Pinpoint the cell where the given text exists, returning its [X, Y] midpoint coordinate. 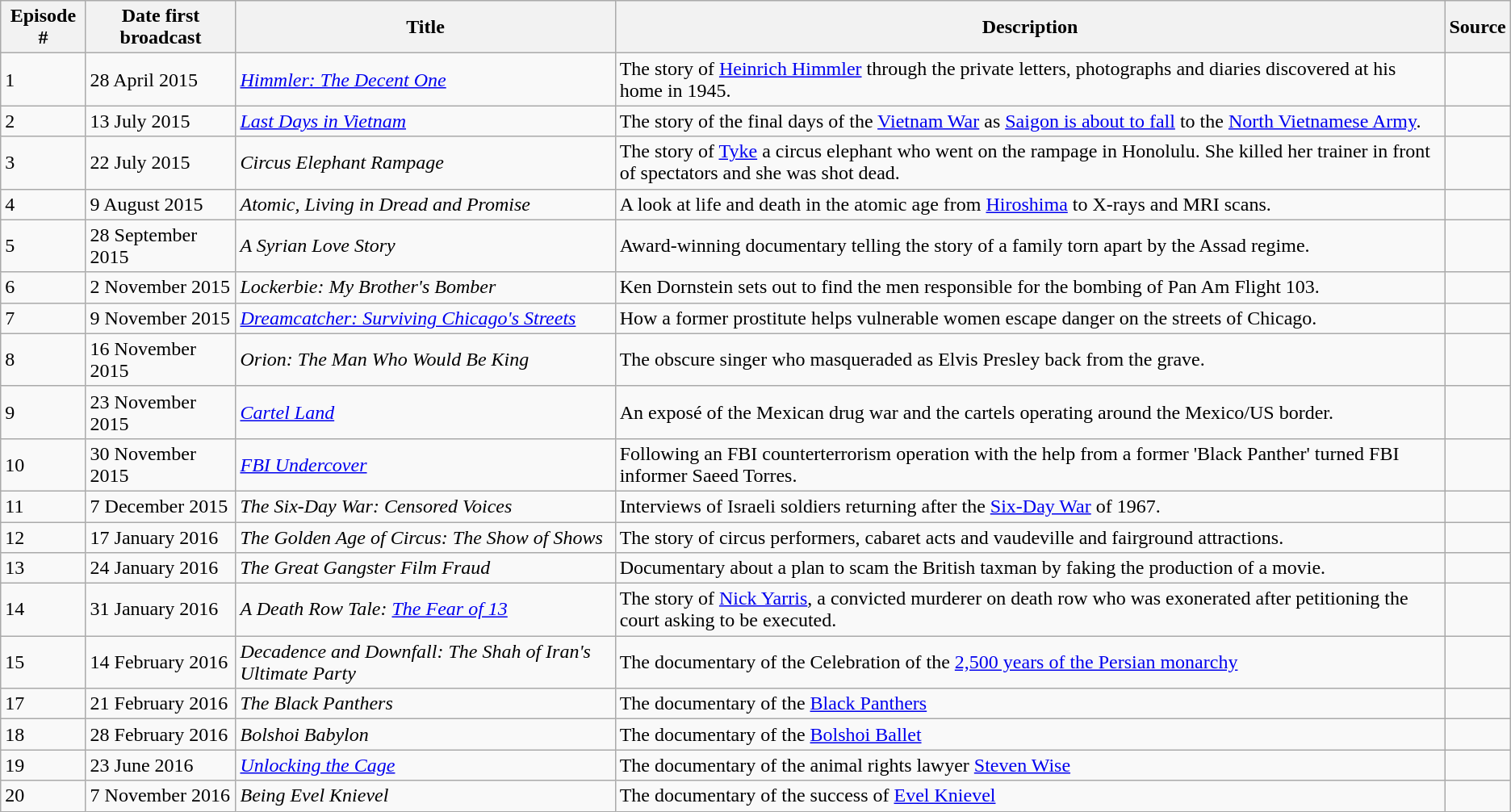
The story of circus performers, cabaret acts and vaudeville and fairground attractions. [1030, 537]
30 November 2015 [161, 465]
5 [44, 245]
14 February 2016 [161, 662]
A Death Row Tale: The Fear of 13 [425, 610]
13 July 2015 [161, 121]
The Golden Age of Circus: The Show of Shows [425, 537]
22 July 2015 [161, 163]
Last Days in Vietnam [425, 121]
Award-winning documentary telling the story of a family torn apart by the Assad regime. [1030, 245]
8 [44, 360]
Bolshoi Babylon [425, 735]
The documentary of the Celebration of the 2,500 years of the Persian monarchy [1030, 662]
Cartel Land [425, 412]
The Black Panthers [425, 704]
16 November 2015 [161, 360]
A Syrian Love Story [425, 245]
The documentary of the Black Panthers [1030, 704]
7 December 2015 [161, 506]
Orion: The Man Who Would Be King [425, 360]
Description [1030, 27]
13 [44, 568]
21 February 2016 [161, 704]
2 November 2015 [161, 287]
FBI Undercover [425, 465]
Title [425, 27]
Circus Elephant Rampage [425, 163]
17 [44, 704]
The story of Heinrich Himmler through the private letters, photographs and diaries discovered at his home in 1945. [1030, 79]
The documentary of the animal rights lawyer Steven Wise [1030, 765]
The story of the final days of the Vietnam War as Saigon is about to fall to the North Vietnamese Army. [1030, 121]
6 [44, 287]
2 [44, 121]
A look at life and death in the atomic age from Hiroshima to X-rays and MRI scans. [1030, 204]
Interviews of Israeli soldiers returning after the Six-Day War of 1967. [1030, 506]
Ken Dornstein sets out to find the men responsible for the bombing of Pan Am Flight 103. [1030, 287]
23 June 2016 [161, 765]
The story of Tyke a circus elephant who went on the rampage in Honolulu. She killed her trainer in front of spectators and she was shot dead. [1030, 163]
14 [44, 610]
31 January 2016 [161, 610]
Being Evel Knievel [425, 796]
7 November 2016 [161, 796]
12 [44, 537]
11 [44, 506]
9 November 2015 [161, 318]
28 February 2016 [161, 735]
Himmler: The Decent One [425, 79]
Atomic, Living in Dread and Promise [425, 204]
15 [44, 662]
23 November 2015 [161, 412]
Documentary about a plan to scam the British taxman by faking the production of a movie. [1030, 568]
17 January 2016 [161, 537]
The documentary of the success of Evel Knievel [1030, 796]
Unlocking the Cage [425, 765]
How a former prostitute helps vulnerable women escape danger on the streets of Chicago. [1030, 318]
Following an FBI counterterrorism operation with the help from a former 'Black Panther' turned FBI informer Saeed Torres. [1030, 465]
9 August 2015 [161, 204]
Decadence and Downfall: The Shah of Iran's Ultimate Party [425, 662]
24 January 2016 [161, 568]
The story of Nick Yarris, a convicted murderer on death row who was exonerated after petitioning the court asking to be executed. [1030, 610]
1 [44, 79]
Dreamcatcher: Surviving Chicago's Streets [425, 318]
Date first broadcast [161, 27]
3 [44, 163]
7 [44, 318]
Source [1477, 27]
20 [44, 796]
19 [44, 765]
Episode # [44, 27]
The Six-Day War: Censored Voices [425, 506]
28 September 2015 [161, 245]
The Great Gangster Film Fraud [425, 568]
4 [44, 204]
The obscure singer who masqueraded as Elvis Presley back from the grave. [1030, 360]
9 [44, 412]
Lockerbie: My Brother's Bomber [425, 287]
10 [44, 465]
28 April 2015 [161, 79]
The documentary of the Bolshoi Ballet [1030, 735]
An exposé of the Mexican drug war and the cartels operating around the Mexico/US border. [1030, 412]
18 [44, 735]
